Return (x, y) of the center of cell containing provided text 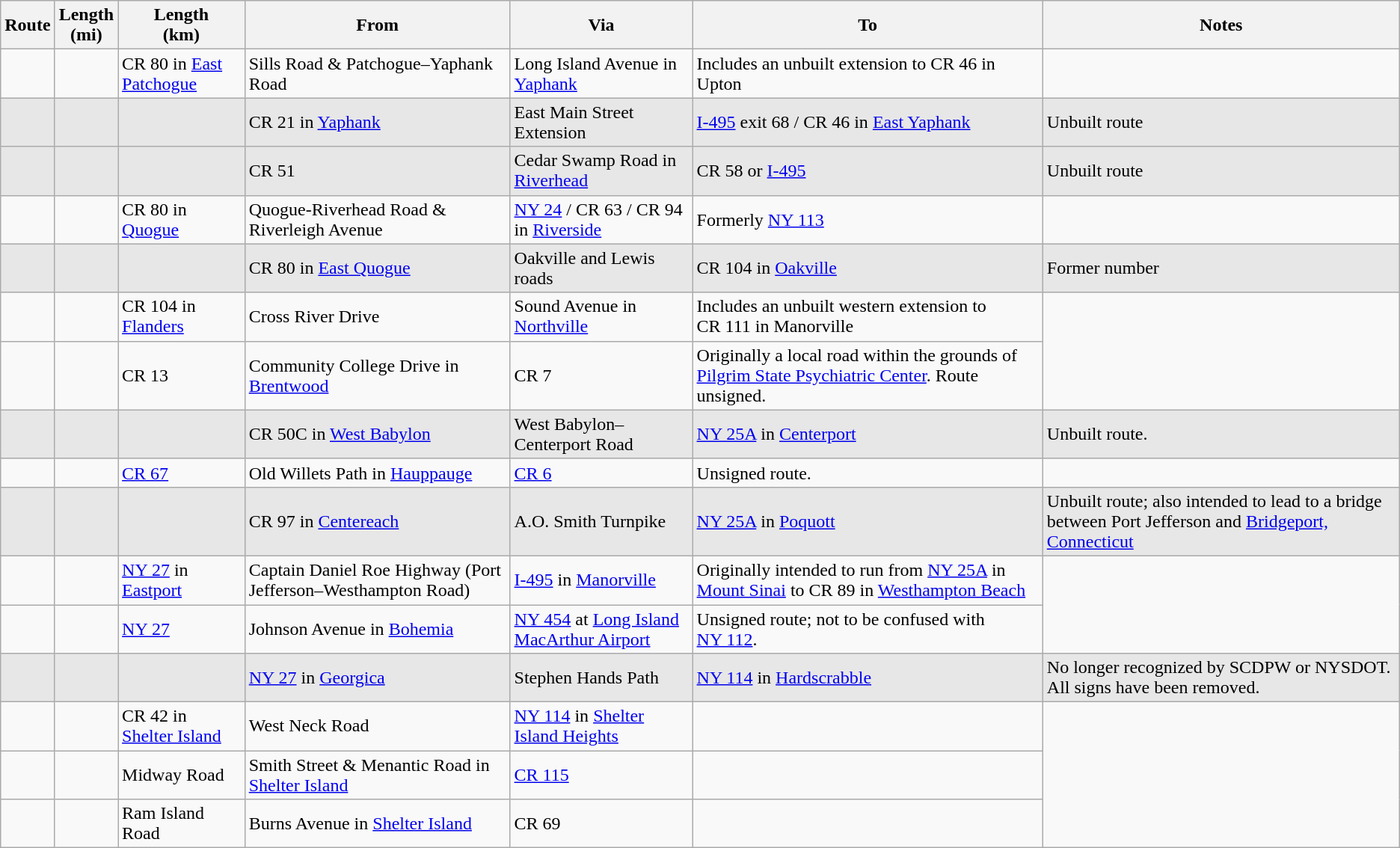
CR 80 in Quogue (182, 220)
Includes an unbuilt extension to CR 46 in Upton (868, 73)
Oakville and Lewis roads (601, 268)
A.O. Smith Turnpike (601, 521)
CR 58 or I-495 (868, 170)
Former number (1221, 268)
Length(mi) (86, 25)
NY 114 in Shelter Island Heights (601, 727)
CR 104 in Oakville (868, 268)
CR 97 in Centereach (377, 521)
NY 114 in Hardscrabble (868, 678)
NY 25A in Poquott (868, 521)
Unsigned route. (868, 473)
Old Willets Path in Hauppauge (377, 473)
Stephen Hands Path (601, 678)
I-495 exit 68 / CR 46 in East Yaphank (868, 123)
CR 104 in Flanders (182, 317)
Johnson Avenue in Bohemia (377, 628)
CR 21 in Yaphank (377, 123)
Includes an unbuilt western extension to CR 111 in Manorville (868, 317)
Burns Avenue in Shelter Island (377, 824)
CR 69 (601, 824)
Originally intended to run from NY 25A in Mount Sinai to CR 89 in Westhampton Beach (868, 580)
Length(km) (182, 25)
Via (601, 25)
Notes (1221, 25)
CR 67 (182, 473)
NY 25A in Centerport (868, 434)
Midway Road (182, 775)
CR 42 in Shelter Island (182, 727)
To (868, 25)
Cedar Swamp Road in Riverhead (601, 170)
Unbuilt route; also intended to lead to a bridge between Port Jefferson and Bridgeport, Connecticut (1221, 521)
CR 7 (601, 375)
From (377, 25)
NY 27 (182, 628)
Cross River Drive (377, 317)
Sound Avenue in Northville (601, 317)
Sills Road & Patchogue–Yaphank Road (377, 73)
CR 50C in West Babylon (377, 434)
East Main Street Extension (601, 123)
NY 454 at Long Island MacArthur Airport (601, 628)
Ram Island Road (182, 824)
Long Island Avenue in Yaphank (601, 73)
CR 13 (182, 375)
West Neck Road (377, 727)
Unbuilt route. (1221, 434)
CR 80 in East Patchogue (182, 73)
I-495 in Manorville (601, 580)
No longer recognized by SCDPW or NYSDOT. All signs have been removed. (1221, 678)
NY 24 / CR 63 / CR 94 in Riverside (601, 220)
NY 27 in Eastport (182, 580)
Originally a local road within the grounds of Pilgrim State Psychiatric Center. Route unsigned. (868, 375)
Captain Daniel Roe Highway (Port Jefferson–Westhampton Road) (377, 580)
Quogue-Riverhead Road & Riverleigh Avenue (377, 220)
CR 51 (377, 170)
NY 27 in Georgica (377, 678)
Smith Street & Menantic Road in Shelter Island (377, 775)
West Babylon–Centerport Road (601, 434)
CR 6 (601, 473)
Community College Drive in Brentwood (377, 375)
Route (28, 25)
CR 115 (601, 775)
Formerly NY 113 (868, 220)
CR 80 in East Quogue (377, 268)
Unsigned route; not to be confused with NY 112. (868, 628)
